Scan for the cell matching the given text and deliver its (x, y) coordinate at center. 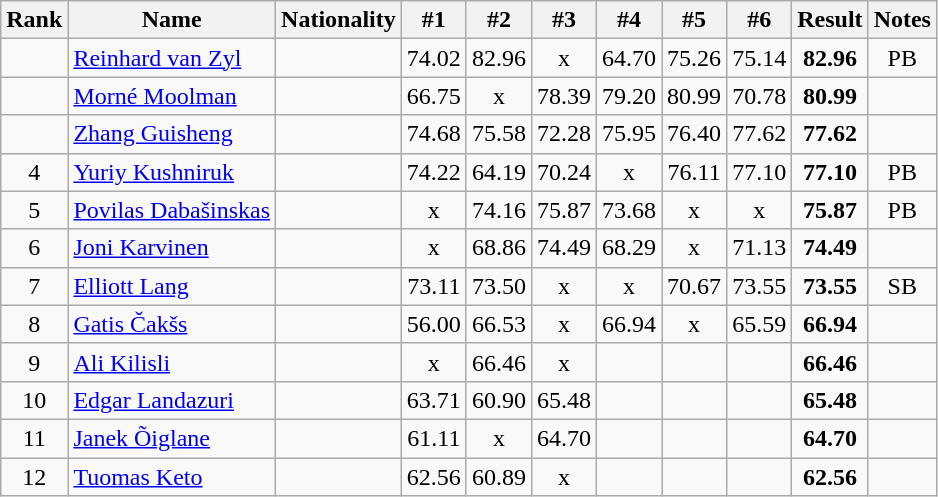
#2 (498, 20)
76.11 (694, 172)
Ali Kilisli (172, 362)
8 (34, 324)
68.86 (498, 248)
Rank (34, 20)
SB (902, 286)
Janek Õiglane (172, 438)
9 (34, 362)
#3 (564, 20)
75.95 (630, 134)
7 (34, 286)
66.75 (434, 96)
56.00 (434, 324)
76.40 (694, 134)
Povilas Dabašinskas (172, 210)
79.20 (630, 96)
11 (34, 438)
63.71 (434, 400)
60.89 (498, 477)
73.11 (434, 286)
78.39 (564, 96)
Gatis Čakšs (172, 324)
61.11 (434, 438)
4 (34, 172)
Zhang Guisheng (172, 134)
Tuomas Keto (172, 477)
68.29 (630, 248)
70.78 (760, 96)
Edgar Landazuri (172, 400)
73.50 (498, 286)
65.59 (760, 324)
#1 (434, 20)
Morné Moolman (172, 96)
Reinhard van Zyl (172, 58)
75.58 (498, 134)
10 (34, 400)
#4 (630, 20)
Elliott Lang (172, 286)
75.14 (760, 58)
60.90 (498, 400)
74.16 (498, 210)
#6 (760, 20)
75.26 (694, 58)
64.19 (498, 172)
70.67 (694, 286)
Result (830, 20)
12 (34, 477)
70.24 (564, 172)
74.22 (434, 172)
73.68 (630, 210)
#5 (694, 20)
74.68 (434, 134)
Yuriy Kushniruk (172, 172)
6 (34, 248)
Nationality (339, 20)
Notes (902, 20)
74.02 (434, 58)
71.13 (760, 248)
66.53 (498, 324)
5 (34, 210)
Name (172, 20)
72.28 (564, 134)
Joni Karvinen (172, 248)
